Locate the cell with the specified text and output its [X, Y] center coordinate. 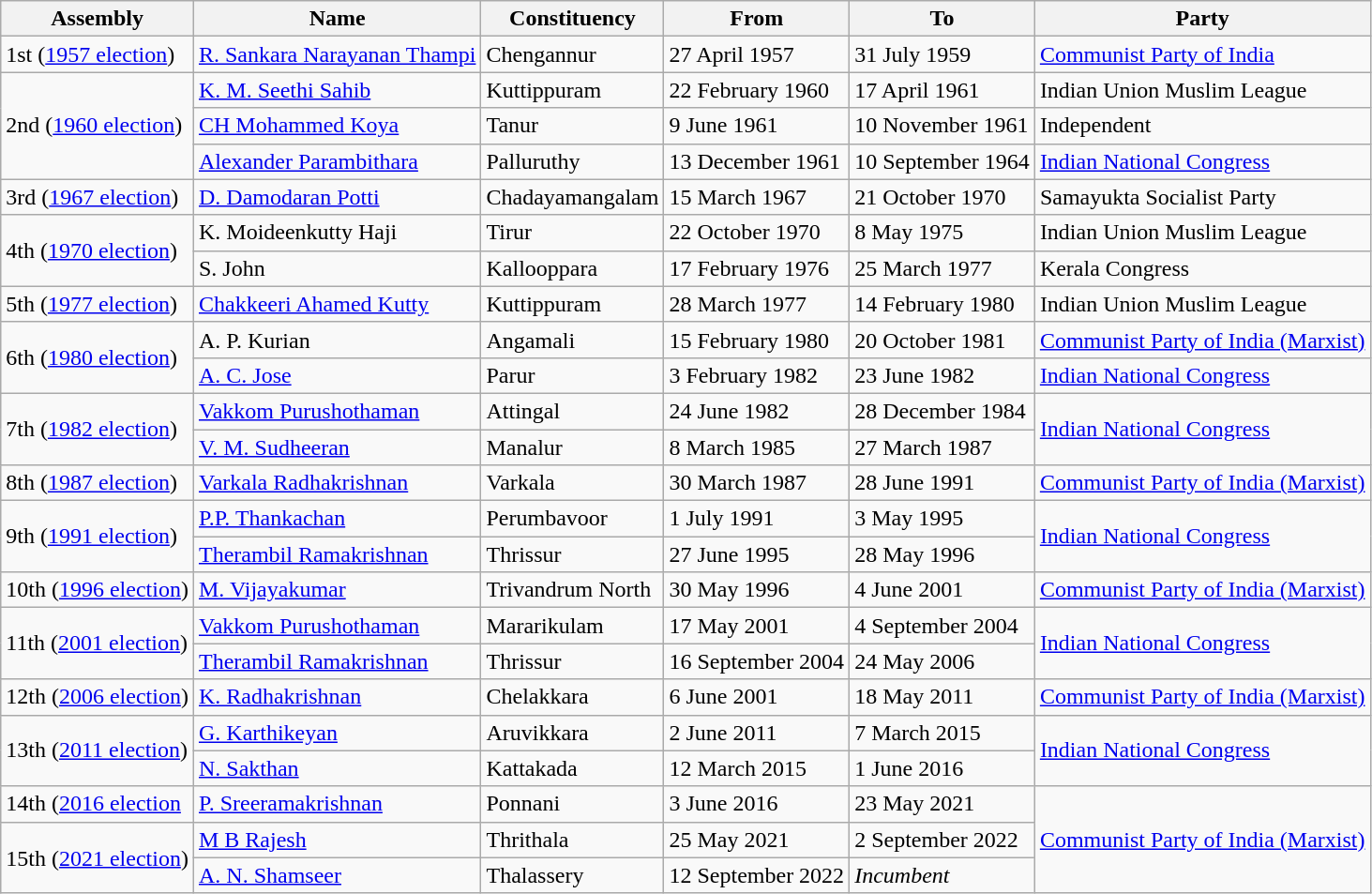
9 June 1961 [757, 126]
12 September 2022 [757, 875]
Palluruthy [572, 161]
Thrithala [572, 840]
11th (2001 election) [98, 644]
17 April 1961 [942, 90]
P. Sreeramakrishnan [338, 804]
4 June 2001 [942, 590]
17 February 1976 [757, 268]
Perumbavoor [572, 519]
Angamali [572, 340]
A. P. Kurian [338, 340]
8th (1987 election) [98, 483]
Independent [1202, 126]
Tanur [572, 126]
N. Sakthan [338, 768]
13 December 1961 [757, 161]
31 July 1959 [942, 54]
12 March 2015 [757, 768]
Varkala Radhakrishnan [338, 483]
25 May 2021 [757, 840]
1st (1957 election) [98, 54]
14th (2016 election [98, 804]
2nd (1960 election) [98, 126]
R. Sankara Narayanan Thampi [338, 54]
22 October 1970 [757, 233]
28 June 1991 [942, 483]
12th (2006 election) [98, 697]
6th (1980 election) [98, 357]
13th (2011 election) [98, 750]
28 December 1984 [942, 411]
16 September 2004 [757, 661]
Chengannur [572, 54]
3 June 2016 [757, 804]
Aruvikkara [572, 733]
4th (1970 election) [98, 250]
8 May 1975 [942, 233]
6 June 2001 [757, 697]
17 May 2001 [757, 626]
Kallooppara [572, 268]
Tirur [572, 233]
23 May 2021 [942, 804]
Kerala Congress [1202, 268]
Chadayamangalam [572, 197]
10th (1996 election) [98, 590]
3 May 1995 [942, 519]
28 March 1977 [757, 304]
1 July 1991 [757, 519]
15 March 1967 [757, 197]
24 June 1982 [757, 411]
3 February 1982 [757, 375]
Mararikulam [572, 626]
10 November 1961 [942, 126]
1 June 2016 [942, 768]
Constituency [572, 19]
25 March 1977 [942, 268]
23 June 1982 [942, 375]
2 September 2022 [942, 840]
Kattakada [572, 768]
V. M. Sudheeran [338, 447]
22 February 1960 [757, 90]
10 September 1964 [942, 161]
Ponnani [572, 804]
Incumbent [942, 875]
Assembly [98, 19]
7th (1982 election) [98, 429]
Varkala [572, 483]
CH Mohammed Koya [338, 126]
4 September 2004 [942, 626]
M. Vijayakumar [338, 590]
S. John [338, 268]
K. M. Seethi Sahib [338, 90]
D. Damodaran Potti [338, 197]
5th (1977 election) [98, 304]
18 May 2011 [942, 697]
30 May 1996 [757, 590]
7 March 2015 [942, 733]
M B Rajesh [338, 840]
A. N. Shamseer [338, 875]
Party [1202, 19]
Parur [572, 375]
To [942, 19]
Samayukta Socialist Party [1202, 197]
21 October 1970 [942, 197]
K. Radhakrishnan [338, 697]
P.P. Thankachan [338, 519]
Communist Party of India [1202, 54]
9th (1991 election) [98, 537]
20 October 1981 [942, 340]
Alexander Parambithara [338, 161]
Name [338, 19]
G. Karthikeyan [338, 733]
2 June 2011 [757, 733]
K. Moideenkutty Haji [338, 233]
Attingal [572, 411]
From [757, 19]
27 March 1987 [942, 447]
A. C. Jose [338, 375]
15th (2021 election) [98, 857]
3rd (1967 election) [98, 197]
15 February 1980 [757, 340]
8 March 1985 [757, 447]
Chakkeeri Ahamed Kutty [338, 304]
27 June 1995 [757, 554]
Manalur [572, 447]
28 May 1996 [942, 554]
Thalassery [572, 875]
14 February 1980 [942, 304]
Trivandrum North [572, 590]
Chelakkara [572, 697]
27 April 1957 [757, 54]
30 March 1987 [757, 483]
24 May 2006 [942, 661]
